Scan for the cell matching the given text and deliver its (x, y) coordinate at center. 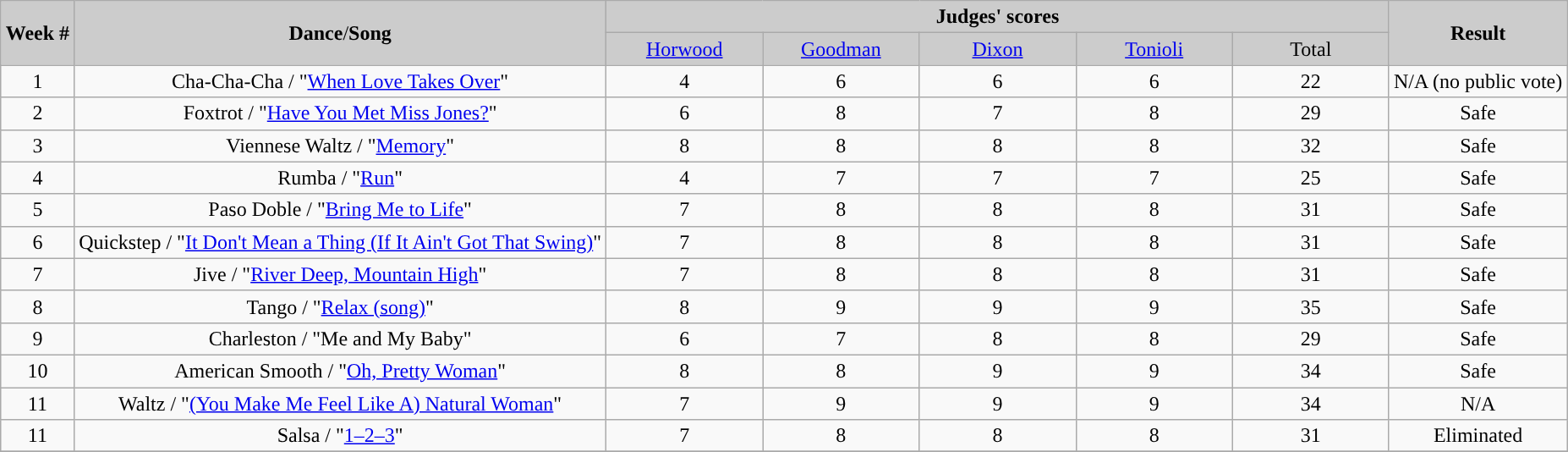
Jive / "River Deep, Mountain High" (340, 274)
22 (1311, 81)
Eliminated (1478, 436)
Judges' scores (998, 17)
N/A (1478, 404)
Quickstep / "It Don't Mean a Thing (If It Ain't Got That Swing)" (340, 242)
Salsa / "1–2–3" (340, 436)
35 (1311, 306)
25 (1311, 178)
Goodman (841, 49)
American Smooth / "Oh, Pretty Woman" (340, 371)
3 (37, 146)
2 (37, 113)
Foxtrot / "Have You Met Miss Jones?" (340, 113)
Horwood (685, 49)
Dixon (998, 49)
Paso Doble / "Bring Me to Life" (340, 210)
32 (1311, 146)
Dance/Song (340, 33)
Rumba / "Run" (340, 178)
Week # (37, 33)
Cha-Cha-Cha / "When Love Takes Over" (340, 81)
5 (37, 210)
N/A (no public vote) (1478, 81)
Viennese Waltz / "Memory" (340, 146)
10 (37, 371)
Tango / "Relax (song)" (340, 306)
Charleston / "Me and My Baby" (340, 339)
Tonioli (1154, 49)
1 (37, 81)
Waltz / "(You Make Me Feel Like A) Natural Woman" (340, 404)
Result (1478, 33)
Total (1311, 49)
